Output the [x, y] coordinate of the center of the cell containing the given text.  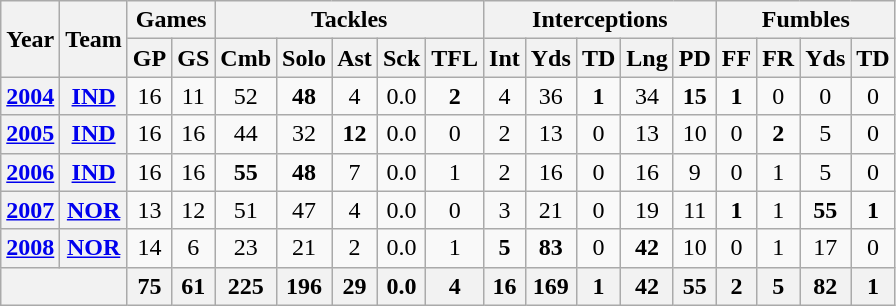
Tackles [350, 20]
Solo [304, 58]
GP [149, 58]
19 [647, 210]
Team [94, 39]
29 [355, 286]
3 [505, 210]
196 [304, 286]
225 [246, 286]
Lng [647, 58]
36 [550, 96]
2007 [30, 210]
2008 [30, 248]
Sck [401, 58]
7 [355, 172]
61 [194, 286]
75 [149, 286]
14 [149, 248]
Fumbles [806, 20]
Interceptions [600, 20]
51 [246, 210]
15 [694, 96]
GS [194, 58]
2004 [30, 96]
23 [246, 248]
9 [694, 172]
2006 [30, 172]
FR [778, 58]
17 [826, 248]
52 [246, 96]
6 [194, 248]
169 [550, 286]
Year [30, 39]
47 [304, 210]
Int [505, 58]
32 [304, 134]
Games [170, 20]
2005 [30, 134]
34 [647, 96]
FF [736, 58]
Ast [355, 58]
82 [826, 286]
PD [694, 58]
44 [246, 134]
TFL [455, 58]
83 [550, 248]
Cmb [246, 58]
